Capture the cell that displays the provided text and extract its [x, y] central coordinate. 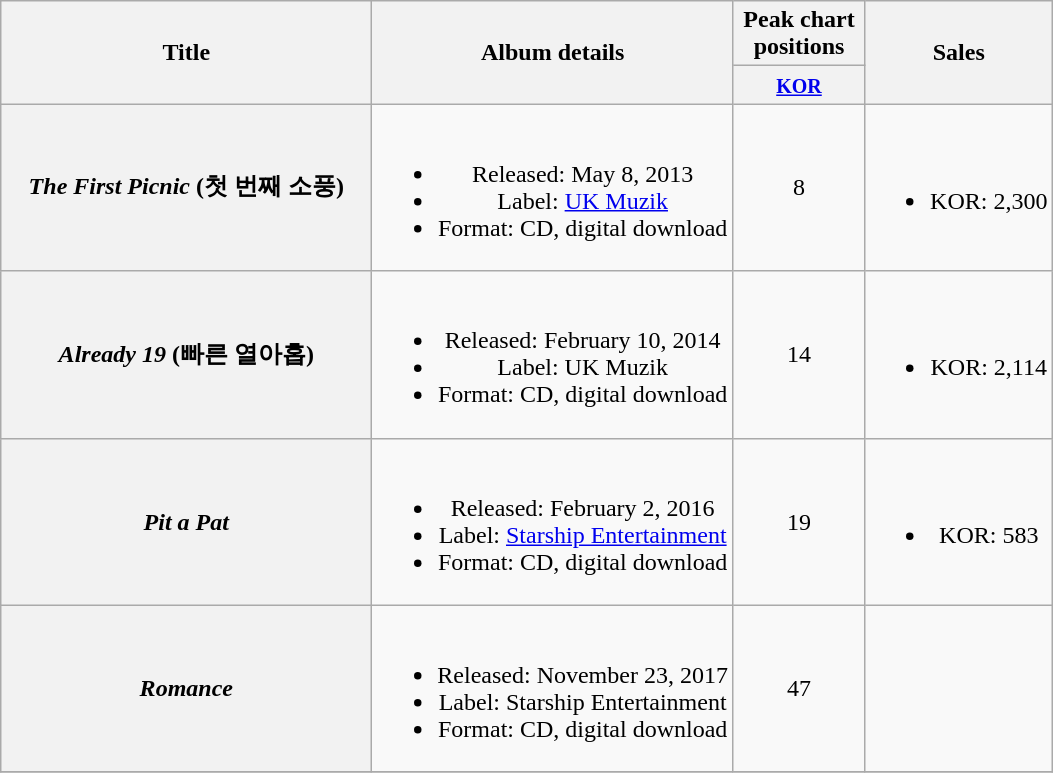
KOR: 583 [959, 522]
14 [798, 354]
Released: May 8, 2013Label: UK MuzikFormat: CD, digital download [553, 188]
The First Picnic (첫 번째 소풍) [186, 188]
Peak chart positions [798, 34]
8 [798, 188]
Released: February 2, 2016Label: Starship EntertainmentFormat: CD, digital download [553, 522]
Title [186, 52]
KOR [798, 85]
KOR: 2,114 [959, 354]
KOR: 2,300 [959, 188]
Pit a Pat [186, 522]
Album details [553, 52]
19 [798, 522]
Romance [186, 688]
Sales [959, 52]
Already 19 (빠른 열아홉) [186, 354]
47 [798, 688]
Released: November 23, 2017Label: Starship EntertainmentFormat: CD, digital download [553, 688]
Released: February 10, 2014Label: UK MuzikFormat: CD, digital download [553, 354]
